Provide the [x, y] coordinate of the cell's center where the given text is located.  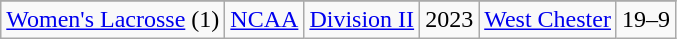
Division II [362, 20]
NCAA [264, 20]
2023 [450, 20]
West Chester [548, 20]
Women's Lacrosse (1) [113, 20]
19–9 [646, 20]
